Scan for the cell matching the given text and deliver its [x, y] coordinate at center. 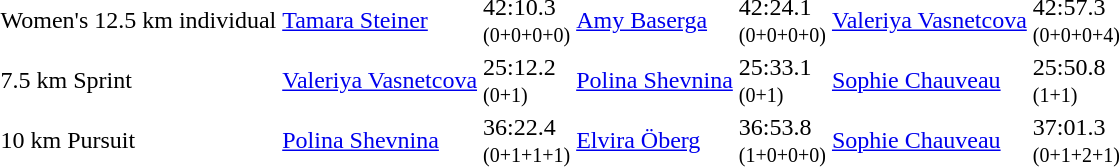
Sophie Chauveau [929, 80]
Polina Shevnina [655, 80]
25:33.1(0+1) [782, 80]
25:12.2(0+1) [527, 80]
Valeriya Vasnetcova [380, 80]
